Capture the cell that displays the provided text and extract its (X, Y) central coordinate. 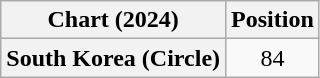
84 (273, 58)
Position (273, 20)
South Korea (Circle) (114, 58)
Chart (2024) (114, 20)
